Provide the (x, y) coordinate of the cell's center where the given text is located.  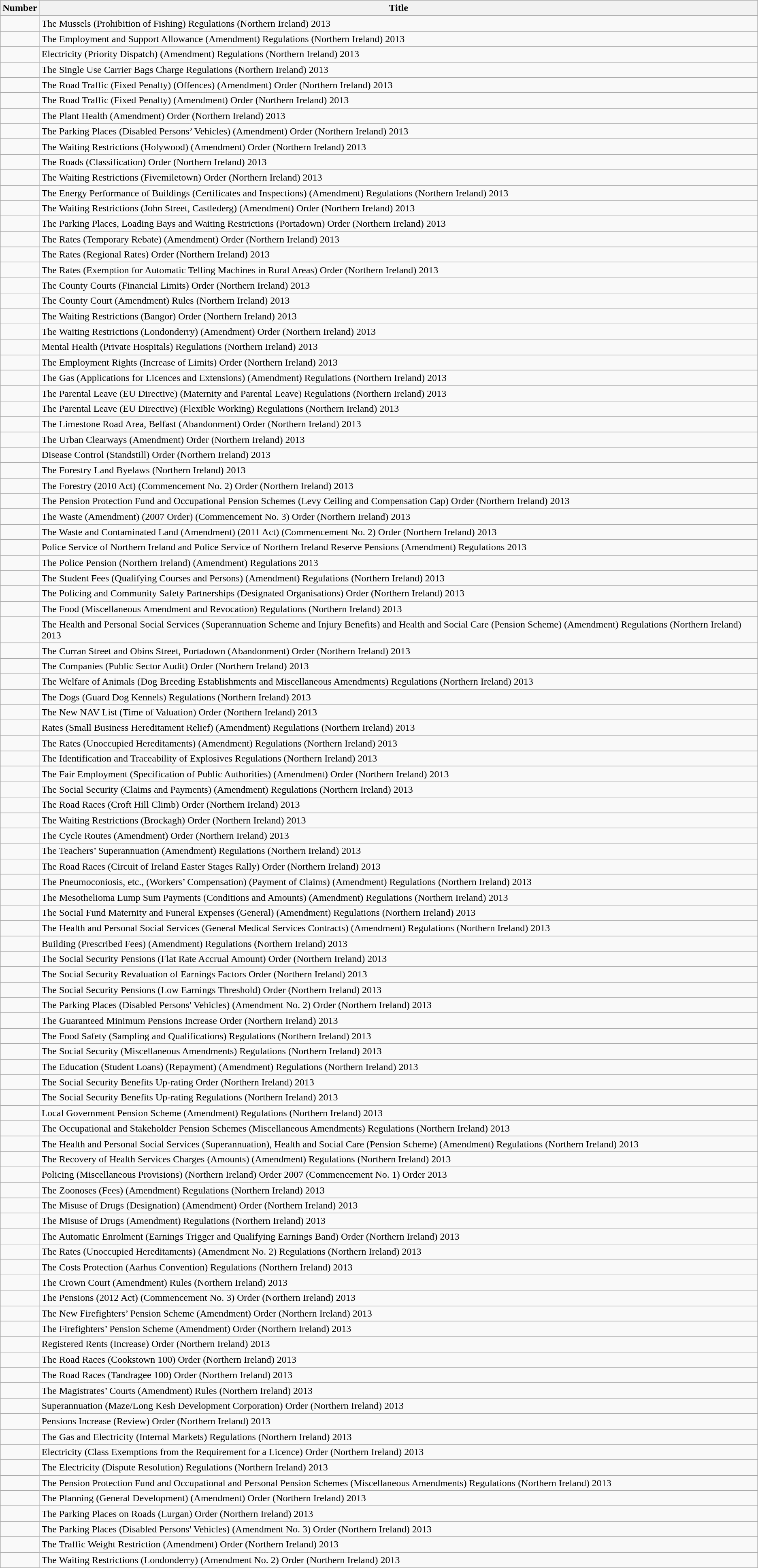
The Social Security Pensions (Flat Rate Accrual Amount) Order (Northern Ireland) 2013 (398, 959)
The Misuse of Drugs (Amendment) Regulations (Northern Ireland) 2013 (398, 1221)
Registered Rents (Increase) Order (Northern Ireland) 2013 (398, 1344)
The Social Security Benefits Up-rating Regulations (Northern Ireland) 2013 (398, 1098)
The Magistrates’ Courts (Amendment) Rules (Northern Ireland) 2013 (398, 1390)
The Pensions (2012 Act) (Commencement No. 3) Order (Northern Ireland) 2013 (398, 1298)
The Parking Places (Disabled Persons’ Vehicles) (Amendment) Order (Northern Ireland) 2013 (398, 131)
The Parking Places, Loading Bays and Waiting Restrictions (Portadown) Order (Northern Ireland) 2013 (398, 224)
The Parking Places on Roads (Lurgan) Order (Northern Ireland) 2013 (398, 1514)
The Social Security Revaluation of Earnings Factors Order (Northern Ireland) 2013 (398, 974)
The Waiting Restrictions (Holywood) (Amendment) Order (Northern Ireland) 2013 (398, 147)
The Rates (Temporary Rebate) (Amendment) Order (Northern Ireland) 2013 (398, 239)
The Plant Health (Amendment) Order (Northern Ireland) 2013 (398, 116)
The Employment and Support Allowance (Amendment) Regulations (Northern Ireland) 2013 (398, 39)
The Crown Court (Amendment) Rules (Northern Ireland) 2013 (398, 1283)
The Rates (Unoccupied Hereditaments) (Amendment) Regulations (Northern Ireland) 2013 (398, 743)
The Automatic Enrolment (Earnings Trigger and Qualifying Earnings Band) Order (Northern Ireland) 2013 (398, 1236)
Building (Prescribed Fees) (Amendment) Regulations (Northern Ireland) 2013 (398, 944)
The Pneumoconiosis, etc., (Workers’ Compensation) (Payment of Claims) (Amendment) Regulations (Northern Ireland) 2013 (398, 882)
The Rates (Unoccupied Hereditaments) (Amendment No. 2) Regulations (Northern Ireland) 2013 (398, 1252)
The Waiting Restrictions (John Street, Castlederg) (Amendment) Order (Northern Ireland) 2013 (398, 208)
The Curran Street and Obins Street, Portadown (Abandonment) Order (Northern Ireland) 2013 (398, 651)
The Parental Leave (EU Directive) (Maternity and Parental Leave) Regulations (Northern Ireland) 2013 (398, 393)
The Mussels (Prohibition of Fishing) Regulations (Northern Ireland) 2013 (398, 23)
Number (20, 8)
The Identification and Traceability of Explosives Regulations (Northern Ireland) 2013 (398, 759)
The Recovery of Health Services Charges (Amounts) (Amendment) Regulations (Northern Ireland) 2013 (398, 1159)
The Parental Leave (EU Directive) (Flexible Working) Regulations (Northern Ireland) 2013 (398, 408)
Superannuation (Maze/Long Kesh Development Corporation) Order (Northern Ireland) 2013 (398, 1406)
The Road Races (Tandragee 100) Order (Northern Ireland) 2013 (398, 1375)
The Education (Student Loans) (Repayment) (Amendment) Regulations (Northern Ireland) 2013 (398, 1067)
The Gas and Electricity (Internal Markets) Regulations (Northern Ireland) 2013 (398, 1437)
The Urban Clearways (Amendment) Order (Northern Ireland) 2013 (398, 439)
Mental Health (Private Hospitals) Regulations (Northern Ireland) 2013 (398, 347)
The Gas (Applications for Licences and Extensions) (Amendment) Regulations (Northern Ireland) 2013 (398, 378)
Pensions Increase (Review) Order (Northern Ireland) 2013 (398, 1421)
The Road Races (Circuit of Ireland Easter Stages Rally) Order (Northern Ireland) 2013 (398, 866)
Local Government Pension Scheme (Amendment) Regulations (Northern Ireland) 2013 (398, 1113)
The Waste and Contaminated Land (Amendment) (2011 Act) (Commencement No. 2) Order (Northern Ireland) 2013 (398, 532)
The Social Security Pensions (Low Earnings Threshold) Order (Northern Ireland) 2013 (398, 990)
The Rates (Exemption for Automatic Telling Machines in Rural Areas) Order (Northern Ireland) 2013 (398, 270)
The Road Traffic (Fixed Penalty) (Amendment) Order (Northern Ireland) 2013 (398, 100)
The Road Races (Croft Hill Climb) Order (Northern Ireland) 2013 (398, 805)
The Misuse of Drugs (Designation) (Amendment) Order (Northern Ireland) 2013 (398, 1206)
The Costs Protection (Aarhus Convention) Regulations (Northern Ireland) 2013 (398, 1267)
The Waiting Restrictions (Bangor) Order (Northern Ireland) 2013 (398, 316)
The Single Use Carrier Bags Charge Regulations (Northern Ireland) 2013 (398, 70)
The Teachers’ Superannuation (Amendment) Regulations (Northern Ireland) 2013 (398, 851)
The Employment Rights (Increase of Limits) Order (Northern Ireland) 2013 (398, 362)
The Guaranteed Minimum Pensions Increase Order (Northern Ireland) 2013 (398, 1021)
The Parking Places (Disabled Persons' Vehicles) (Amendment No. 2) Order (Northern Ireland) 2013 (398, 1005)
Electricity (Priority Dispatch) (Amendment) Regulations (Northern Ireland) 2013 (398, 54)
The Firefighters’ Pension Scheme (Amendment) Order (Northern Ireland) 2013 (398, 1329)
The Waste (Amendment) (2007 Order) (Commencement No. 3) Order (Northern Ireland) 2013 (398, 517)
The Parking Places (Disabled Persons' Vehicles) (Amendment No. 3) Order (Northern Ireland) 2013 (398, 1529)
The Cycle Routes (Amendment) Order (Northern Ireland) 2013 (398, 836)
The Road Races (Cookstown 100) Order (Northern Ireland) 2013 (398, 1360)
The Health and Personal Social Services (General Medical Services Contracts) (Amendment) Regulations (Northern Ireland) 2013 (398, 928)
The Occupational and Stakeholder Pension Schemes (Miscellaneous Amendments) Regulations (Northern Ireland) 2013 (398, 1128)
The Social Fund Maternity and Funeral Expenses (General) (Amendment) Regulations (Northern Ireland) 2013 (398, 913)
The Pension Protection Fund and Occupational Pension Schemes (Levy Ceiling and Compensation Cap) Order (Northern Ireland) 2013 (398, 501)
The Waiting Restrictions (Brockagh) Order (Northern Ireland) 2013 (398, 820)
The Social Security (Miscellaneous Amendments) Regulations (Northern Ireland) 2013 (398, 1051)
The Police Pension (Northern Ireland) (Amendment) Regulations 2013 (398, 563)
The Companies (Public Sector Audit) Order (Northern Ireland) 2013 (398, 666)
The Planning (General Development) (Amendment) Order (Northern Ireland) 2013 (398, 1498)
The Waiting Restrictions (Londonderry) (Amendment No. 2) Order (Northern Ireland) 2013 (398, 1560)
The Health and Personal Social Services (Superannuation), Health and Social Care (Pension Scheme) (Amendment) Regulations (Northern Ireland) 2013 (398, 1144)
Title (398, 8)
The Food (Miscellaneous Amendment and Revocation) Regulations (Northern Ireland) 2013 (398, 609)
The Mesothelioma Lump Sum Payments (Conditions and Amounts) (Amendment) Regulations (Northern Ireland) 2013 (398, 897)
The Waiting Restrictions (Fivemiletown) Order (Northern Ireland) 2013 (398, 177)
The County Courts (Financial Limits) Order (Northern Ireland) 2013 (398, 285)
The Roads (Classification) Order (Northern Ireland) 2013 (398, 162)
The Rates (Regional Rates) Order (Northern Ireland) 2013 (398, 255)
The Forestry Land Byelaws (Northern Ireland) 2013 (398, 470)
The Energy Performance of Buildings (Certificates and Inspections) (Amendment) Regulations (Northern Ireland) 2013 (398, 193)
The Welfare of Animals (Dog Breeding Establishments and Miscellaneous Amendments) Regulations (Northern Ireland) 2013 (398, 681)
The New NAV List (Time of Valuation) Order (Northern Ireland) 2013 (398, 713)
Policing (Miscellaneous Provisions) (Northern Ireland) Order 2007 (Commencement No. 1) Order 2013 (398, 1174)
The Forestry (2010 Act) (Commencement No. 2) Order (Northern Ireland) 2013 (398, 486)
Disease Control (Standstill) Order (Northern Ireland) 2013 (398, 455)
The Zoonoses (Fees) (Amendment) Regulations (Northern Ireland) 2013 (398, 1190)
The Dogs (Guard Dog Kennels) Regulations (Northern Ireland) 2013 (398, 697)
Police Service of Northern Ireland and Police Service of Northern Ireland Reserve Pensions (Amendment) Regulations 2013 (398, 547)
The Traffic Weight Restriction (Amendment) Order (Northern Ireland) 2013 (398, 1545)
The County Court (Amendment) Rules (Northern Ireland) 2013 (398, 301)
The Policing and Community Safety Partnerships (Designated Organisations) Order (Northern Ireland) 2013 (398, 594)
The Pension Protection Fund and Occupational and Personal Pension Schemes (Miscellaneous Amendments) Regulations (Northern Ireland) 2013 (398, 1483)
Electricity (Class Exemptions from the Requirement for a Licence) Order (Northern Ireland) 2013 (398, 1452)
The Food Safety (Sampling and Qualifications) Regulations (Northern Ireland) 2013 (398, 1036)
The Waiting Restrictions (Londonderry) (Amendment) Order (Northern Ireland) 2013 (398, 332)
Rates (Small Business Hereditament Relief) (Amendment) Regulations (Northern Ireland) 2013 (398, 728)
The Road Traffic (Fixed Penalty) (Offences) (Amendment) Order (Northern Ireland) 2013 (398, 85)
The Social Security Benefits Up-rating Order (Northern Ireland) 2013 (398, 1082)
The Social Security (Claims and Payments) (Amendment) Regulations (Northern Ireland) 2013 (398, 789)
The Limestone Road Area, Belfast (Abandonment) Order (Northern Ireland) 2013 (398, 424)
The Student Fees (Qualifying Courses and Persons) (Amendment) Regulations (Northern Ireland) 2013 (398, 578)
The Electricity (Dispute Resolution) Regulations (Northern Ireland) 2013 (398, 1468)
The Fair Employment (Specification of Public Authorities) (Amendment) Order (Northern Ireland) 2013 (398, 774)
The New Firefighters’ Pension Scheme (Amendment) Order (Northern Ireland) 2013 (398, 1313)
